Identify which cell holds the provided text, then report its [X, Y] central coordinate. 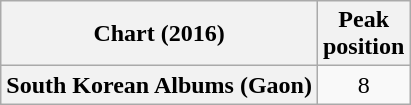
8 [363, 85]
Peakposition [363, 34]
Chart (2016) [160, 34]
South Korean Albums (Gaon) [160, 85]
